Capture the cell that displays the provided text and extract its (X, Y) central coordinate. 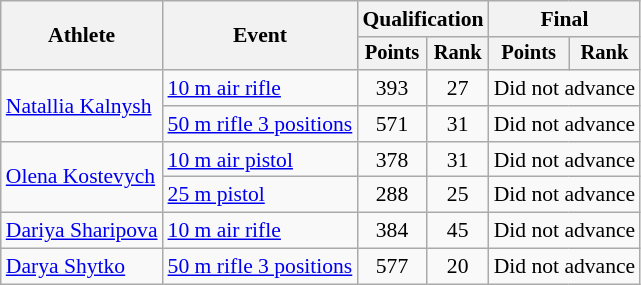
384 (392, 231)
27 (458, 88)
10 m air pistol (260, 160)
25 m pistol (260, 195)
20 (458, 267)
Qualification (422, 19)
571 (392, 124)
Natallia Kalnysh (82, 106)
Dariya Sharipova (82, 231)
Athlete (82, 36)
577 (392, 267)
Darya Shytko (82, 267)
393 (392, 88)
Final (565, 19)
45 (458, 231)
Event (260, 36)
Olena Kostevych (82, 178)
25 (458, 195)
378 (392, 160)
288 (392, 195)
